Provide the [X, Y] coordinate of the cell's center where the given text is located.  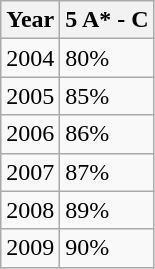
80% [107, 58]
Year [30, 20]
85% [107, 96]
90% [107, 248]
2007 [30, 172]
87% [107, 172]
2005 [30, 96]
89% [107, 210]
5 A* - C [107, 20]
2008 [30, 210]
2004 [30, 58]
2006 [30, 134]
2009 [30, 248]
86% [107, 134]
